Find where the given text appears and provide that cell's center as (x, y) coordinate. 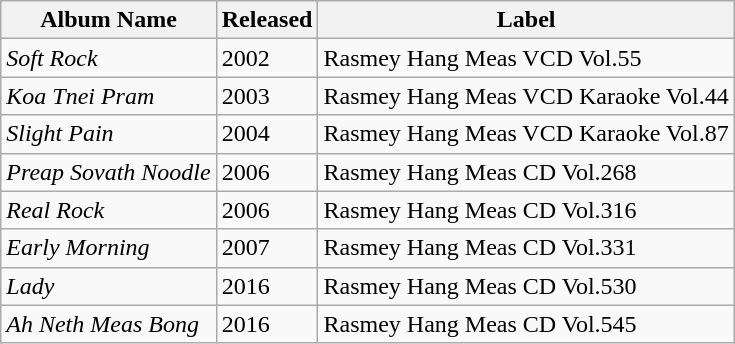
Lady (108, 286)
Rasmey Hang Meas VCD Karaoke Vol.87 (526, 134)
Rasmey Hang Meas CD Vol.268 (526, 172)
Rasmey Hang Meas VCD Vol.55 (526, 58)
Released (267, 20)
Rasmey Hang Meas CD Vol.331 (526, 248)
Rasmey Hang Meas VCD Karaoke Vol.44 (526, 96)
Preap Sovath Noodle (108, 172)
2002 (267, 58)
Slight Pain (108, 134)
Soft Rock (108, 58)
Rasmey Hang Meas CD Vol.545 (526, 324)
Rasmey Hang Meas CD Vol.530 (526, 286)
Koa Tnei Pram (108, 96)
Album Name (108, 20)
2007 (267, 248)
2003 (267, 96)
Early Morning (108, 248)
Label (526, 20)
2004 (267, 134)
Ah Neth Meas Bong (108, 324)
Rasmey Hang Meas CD Vol.316 (526, 210)
Real Rock (108, 210)
